From the cell containing the given text, extract its center point as [x, y] coordinate. 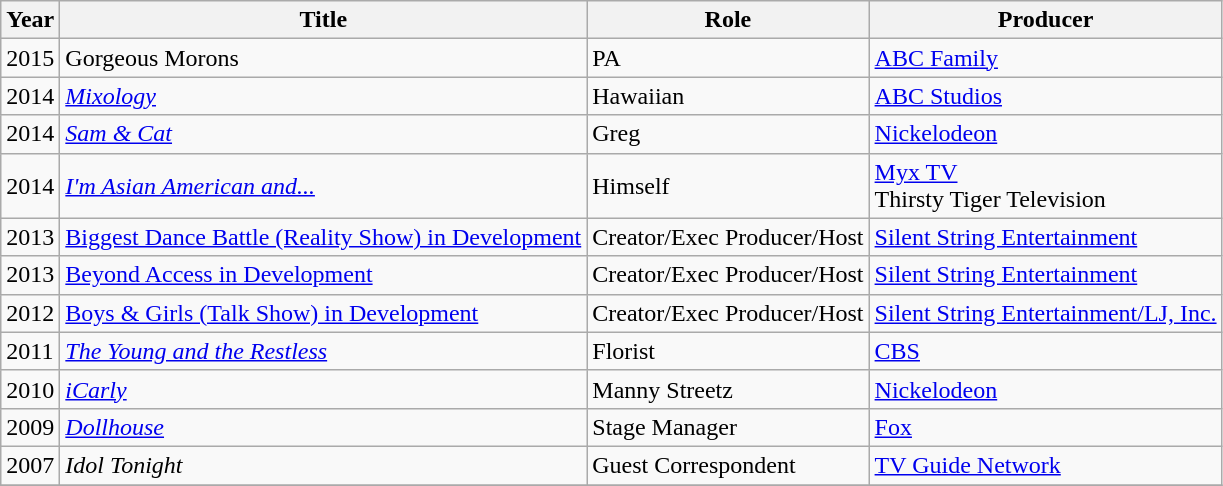
Manny Streetz [728, 389]
Biggest Dance Battle (Reality Show) in Development [324, 237]
Idol Tonight [324, 465]
Stage Manager [728, 427]
CBS [1046, 351]
I'm Asian American and... [324, 186]
Beyond Access in Development [324, 275]
Title [324, 20]
Himself [728, 186]
2009 [30, 427]
Myx TV Thirsty Tiger Television [1046, 186]
Role [728, 20]
2007 [30, 465]
2011 [30, 351]
TV Guide Network [1046, 465]
Greg [728, 134]
ABC Family [1046, 58]
Silent String Entertainment/LJ, Inc. [1046, 313]
Dollhouse [324, 427]
2010 [30, 389]
Mixology [324, 96]
Boys & Girls (Talk Show) in Development [324, 313]
Hawaiian [728, 96]
Producer [1046, 20]
2015 [30, 58]
PA [728, 58]
Year [30, 20]
iCarly [324, 389]
Florist [728, 351]
Gorgeous Morons [324, 58]
2012 [30, 313]
ABC Studios [1046, 96]
Fox [1046, 427]
Sam & Cat [324, 134]
Guest Correspondent [728, 465]
The Young and the Restless [324, 351]
